For the text-containing cell, return its midpoint in (x, y) coordinate format. 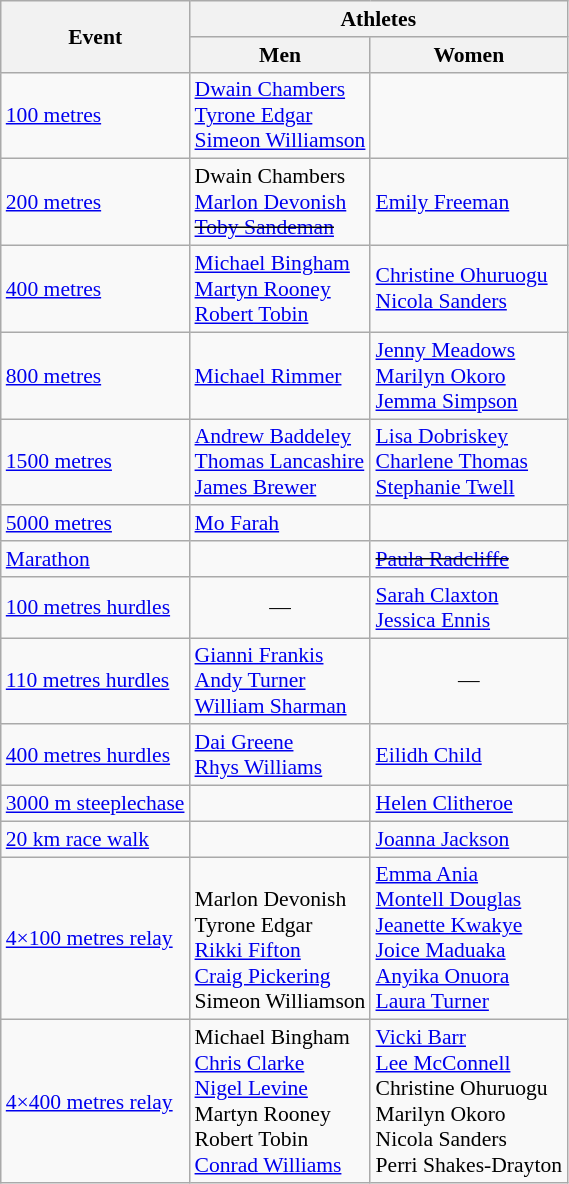
Marlon DevonishTyrone EdgarRikki FiftonCraig PickeringSimeon Williamson (280, 938)
800 metres (96, 376)
Men (280, 55)
Lisa DobriskeyCharlene ThomasStephanie Twell (468, 462)
20 km race walk (96, 839)
Helen Clitheroe (468, 804)
400 metres hurdles (96, 756)
Andrew Baddeley Thomas LancashireJames Brewer (280, 462)
Michael BinghamChris ClarkeNigel LevineMartyn RooneyRobert TobinConrad Williams (280, 1102)
100 metres (96, 116)
Eilidh Child (468, 756)
110 metres hurdles (96, 682)
Athletes (379, 19)
5000 metres (96, 524)
Event (96, 36)
4×100 metres relay (96, 938)
Emma AniaMontell DouglasJeanette KwakyeJoice MaduakaAnyika OnuoraLaura Turner (468, 938)
3000 m steeplechase (96, 804)
400 metres (96, 290)
Paula Radcliffe (468, 559)
Mo Farah (280, 524)
Dwain ChambersTyrone EdgarSimeon Williamson (280, 116)
100 metres hurdles (96, 608)
Emily Freeman (468, 202)
Marathon (96, 559)
Women (468, 55)
Vicki BarrLee McConnellChristine OhuruoguMarilyn OkoroNicola SandersPerri Shakes-Drayton (468, 1102)
Michael BinghamMartyn RooneyRobert Tobin (280, 290)
Dwain ChambersMarlon DevonishToby Sandeman (280, 202)
Christine OhuruoguNicola Sanders (468, 290)
Gianni FrankisAndy TurnerWilliam Sharman (280, 682)
200 metres (96, 202)
Jenny MeadowsMarilyn OkoroJemma Simpson (468, 376)
Dai GreeneRhys Williams (280, 756)
1500 metres (96, 462)
Sarah ClaxtonJessica Ennis (468, 608)
Joanna Jackson (468, 839)
4×400 metres relay (96, 1102)
Michael Rimmer (280, 376)
